Locate the cell with the specified text and output its [X, Y] center coordinate. 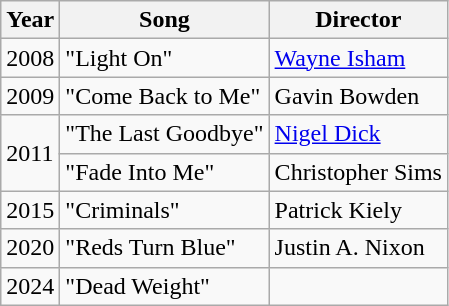
Gavin Bowden [358, 96]
"Reds Turn Blue" [164, 248]
Song [164, 20]
2009 [30, 96]
Nigel Dick [358, 134]
2024 [30, 286]
2011 [30, 153]
"The Last Goodbye" [164, 134]
Justin A. Nixon [358, 248]
2020 [30, 248]
"Criminals" [164, 210]
Year [30, 20]
"Fade Into Me" [164, 172]
"Come Back to Me" [164, 96]
2008 [30, 58]
Patrick Kiely [358, 210]
Director [358, 20]
"Dead Weight" [164, 286]
"Light On" [164, 58]
Christopher Sims [358, 172]
2015 [30, 210]
Wayne Isham [358, 58]
